Determine the (X, Y) coordinate at the center of the cell enclosing the given text.  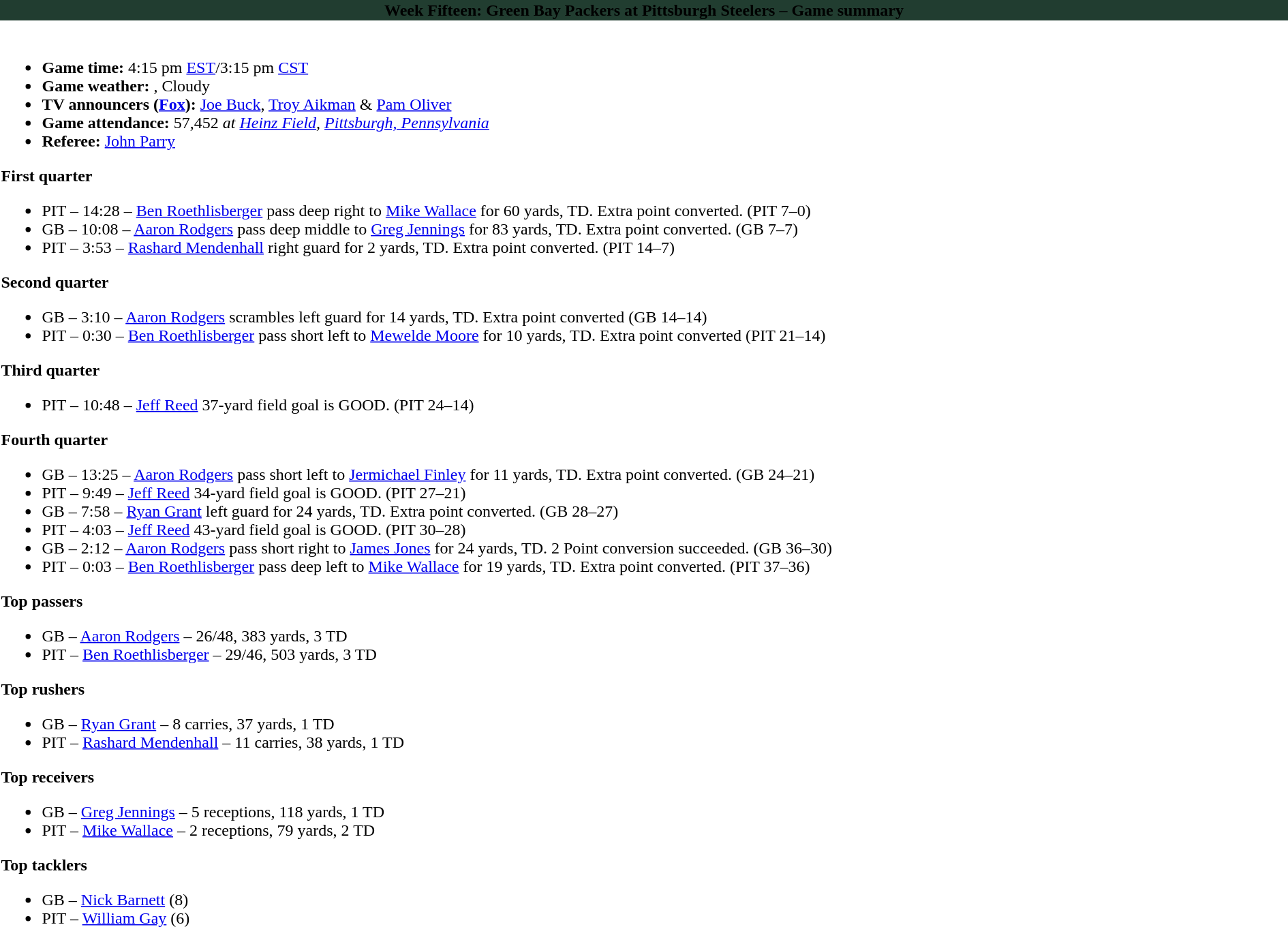
Week Fifteen: Green Bay Packers at Pittsburgh Steelers – Game summary (644, 10)
